Determine the (X, Y) coordinate at the center of the cell enclosing the given text.  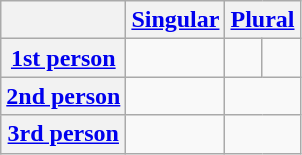
1st person (64, 58)
3rd person (64, 134)
2nd person (64, 96)
Singular (176, 20)
Plural (262, 20)
